Search for the cell housing the specified text and yield its (x, y) center coordinate. 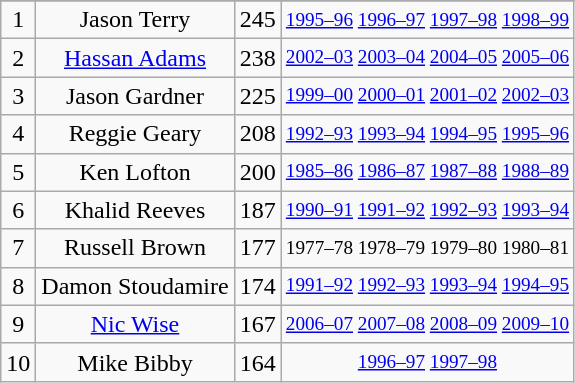
2 (18, 58)
Mike Bibby (135, 362)
225 (258, 96)
174 (258, 286)
187 (258, 210)
1992–93 1993–94 1994–95 1995–96 (427, 134)
4 (18, 134)
Ken Lofton (135, 172)
177 (258, 248)
1991–92 1992–93 1993–94 1994–95 (427, 286)
1977–78 1978–79 1979–80 1980–81 (427, 248)
208 (258, 134)
Hassan Adams (135, 58)
164 (258, 362)
8 (18, 286)
1995–96 1996–97 1997–98 1998–99 (427, 20)
Khalid Reeves (135, 210)
3 (18, 96)
10 (18, 362)
Nic Wise (135, 324)
5 (18, 172)
238 (258, 58)
Jason Terry (135, 20)
1990–91 1991–92 1992–93 1993–94 (427, 210)
Russell Brown (135, 248)
200 (258, 172)
Jason Gardner (135, 96)
245 (258, 20)
1996–97 1997–98 (427, 362)
Damon Stoudamire (135, 286)
167 (258, 324)
6 (18, 210)
2006–07 2007–08 2008–09 2009–10 (427, 324)
1 (18, 20)
2002–03 2003–04 2004–05 2005–06 (427, 58)
1985–86 1986–87 1987–88 1988–89 (427, 172)
9 (18, 324)
Reggie Geary (135, 134)
1999–00 2000–01 2001–02 2002–03 (427, 96)
7 (18, 248)
